Pinpoint the cell where the given text exists, returning its (X, Y) midpoint coordinate. 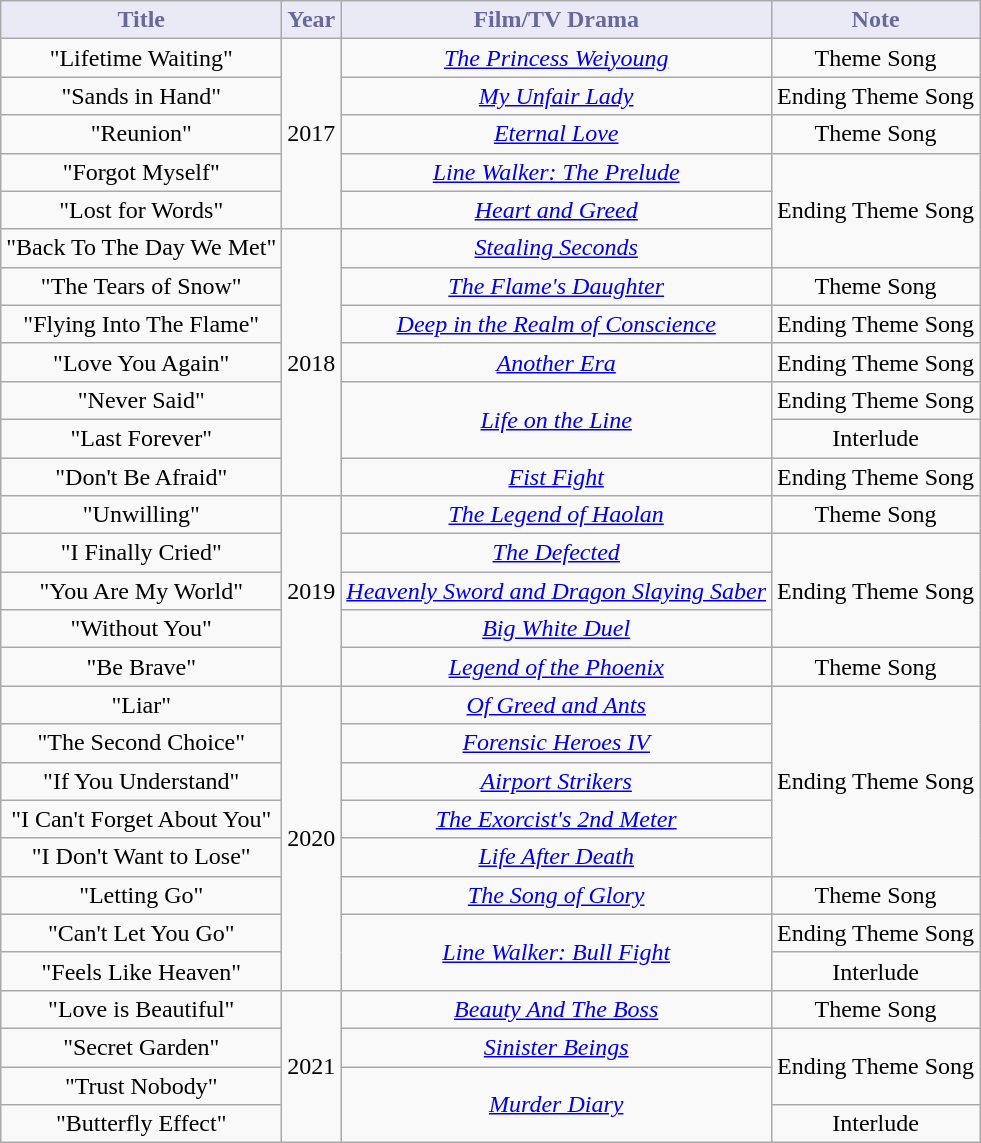
"Never Said" (142, 400)
"Reunion" (142, 134)
"I Can't Forget About You" (142, 819)
Forensic Heroes IV (556, 743)
"Flying Into The Flame" (142, 324)
"The Tears of Snow" (142, 286)
Heavenly Sword and Dragon Slaying Saber (556, 591)
The Flame's Daughter (556, 286)
"Without You" (142, 629)
"Don't Be Afraid" (142, 477)
Big White Duel (556, 629)
Year (312, 20)
Beauty And The Boss (556, 1009)
My Unfair Lady (556, 96)
"Forgot Myself" (142, 172)
Sinister Beings (556, 1047)
"Can't Let You Go" (142, 933)
"Feels Like Heaven" (142, 971)
"Lifetime Waiting" (142, 58)
The Princess Weiyoung (556, 58)
2020 (312, 838)
Film/TV Drama (556, 20)
Life on the Line (556, 419)
Stealing Seconds (556, 248)
Another Era (556, 362)
"Butterfly Effect" (142, 1124)
The Defected (556, 553)
Deep in the Realm of Conscience (556, 324)
The Legend of Haolan (556, 515)
"Trust Nobody" (142, 1085)
"Letting Go" (142, 895)
"If You Understand" (142, 781)
"Be Brave" (142, 667)
The Exorcist's 2nd Meter (556, 819)
Line Walker: The Prelude (556, 172)
"I Finally Cried" (142, 553)
Note (876, 20)
"Liar" (142, 705)
The Song of Glory (556, 895)
"Lost for Words" (142, 210)
Of Greed and Ants (556, 705)
2021 (312, 1066)
"Love is Beautiful" (142, 1009)
Title (142, 20)
"You Are My World" (142, 591)
"Love You Again" (142, 362)
Airport Strikers (556, 781)
"I Don't Want to Lose" (142, 857)
2018 (312, 362)
"Last Forever" (142, 438)
2017 (312, 134)
Line Walker: Bull Fight (556, 952)
"Sands in Hand" (142, 96)
"The Second Choice" (142, 743)
2019 (312, 591)
Murder Diary (556, 1104)
"Back To The Day We Met" (142, 248)
"Secret Garden" (142, 1047)
Eternal Love (556, 134)
"Unwilling" (142, 515)
Legend of the Phoenix (556, 667)
Life After Death (556, 857)
Heart and Greed (556, 210)
Fist Fight (556, 477)
